From the cell containing the given text, extract its center point as [X, Y] coordinate. 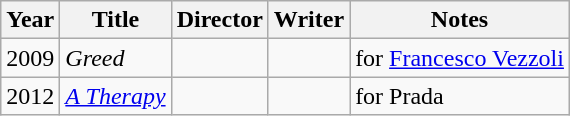
Greed [116, 58]
2009 [30, 58]
Title [116, 20]
for Francesco Vezzoli [460, 58]
Notes [460, 20]
2012 [30, 96]
Writer [308, 20]
Year [30, 20]
for Prada [460, 96]
A Therapy [116, 96]
Director [220, 20]
